Find where the given text appears and provide that cell's center as [x, y] coordinate. 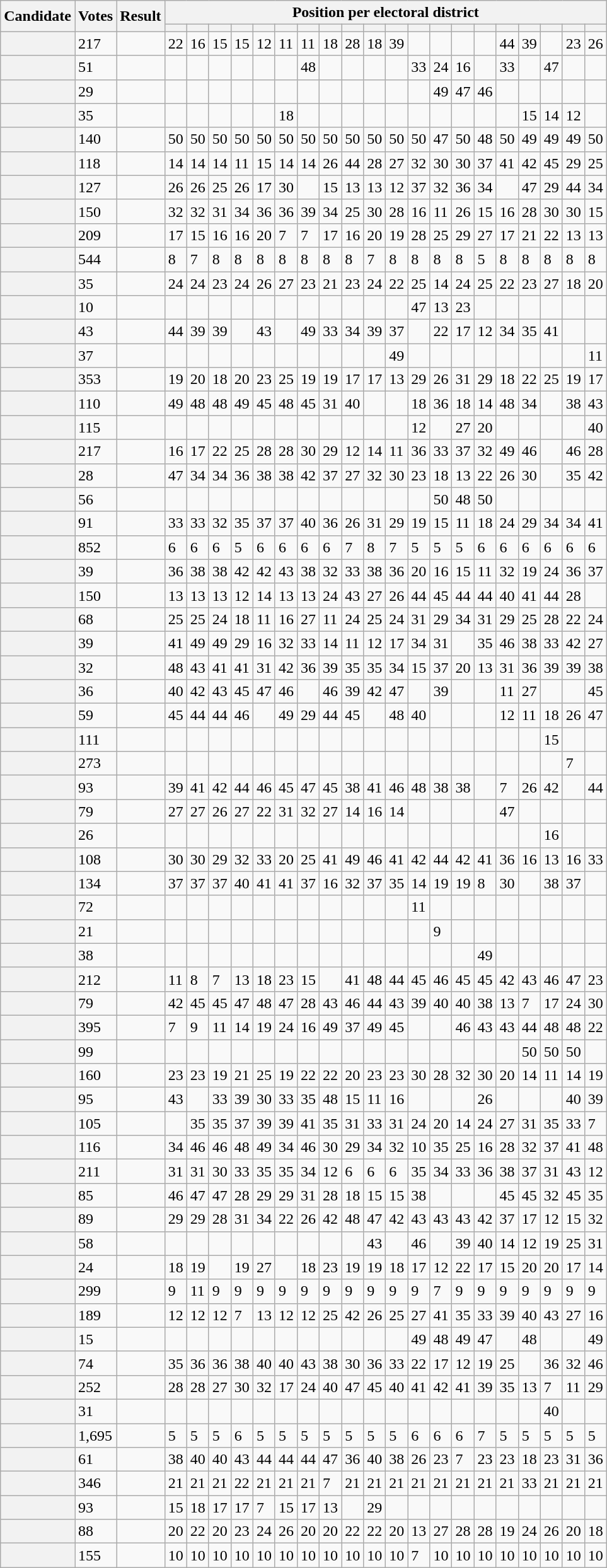
189 [95, 1315]
108 [95, 859]
299 [95, 1291]
68 [95, 619]
273 [95, 764]
89 [95, 1219]
544 [95, 259]
115 [95, 427]
56 [95, 499]
1,695 [95, 1436]
Position per electoral district [386, 13]
346 [95, 1484]
116 [95, 1147]
852 [95, 547]
61 [95, 1460]
95 [95, 1100]
85 [95, 1195]
99 [95, 1051]
209 [95, 235]
134 [95, 883]
110 [95, 404]
211 [95, 1171]
353 [95, 380]
72 [95, 907]
252 [95, 1387]
395 [95, 1027]
51 [95, 67]
91 [95, 523]
Result [141, 16]
59 [95, 716]
118 [95, 163]
212 [95, 979]
127 [95, 187]
105 [95, 1124]
111 [95, 740]
58 [95, 1243]
Votes [95, 16]
88 [95, 1531]
140 [95, 139]
Candidate [38, 16]
160 [95, 1076]
74 [95, 1363]
155 [95, 1555]
